For the text-containing cell, return its midpoint in (X, Y) coordinate format. 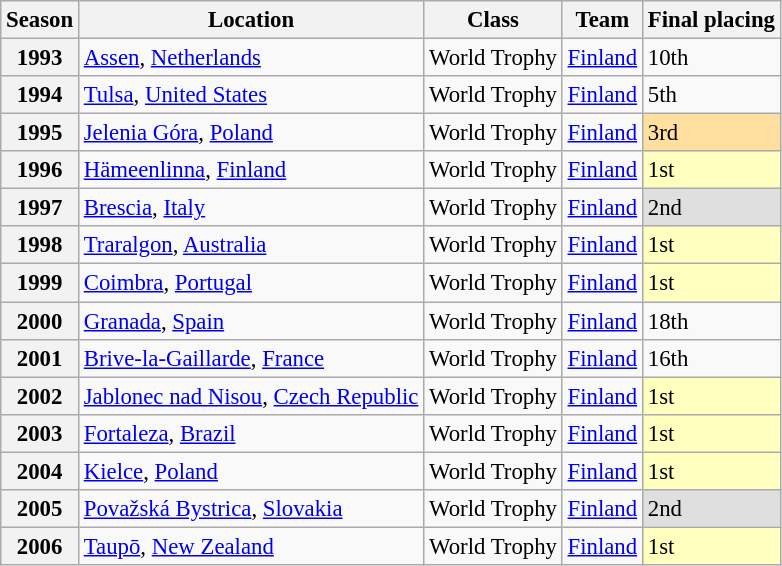
Location (250, 20)
Final placing (711, 20)
10th (711, 58)
Coimbra, Portugal (250, 283)
18th (711, 321)
1995 (40, 133)
Považská Bystrica, Slovakia (250, 509)
2000 (40, 321)
1998 (40, 245)
5th (711, 95)
1999 (40, 283)
2003 (40, 433)
Jelenia Góra, Poland (250, 133)
16th (711, 358)
3rd (711, 133)
2004 (40, 471)
Tulsa, United States (250, 95)
1997 (40, 208)
Fortaleza, Brazil (250, 433)
Team (602, 20)
1994 (40, 95)
1996 (40, 170)
Brive-la-Gaillarde, France (250, 358)
2002 (40, 396)
1993 (40, 58)
2006 (40, 546)
Hämeenlinna, Finland (250, 170)
Jablonec nad Nisou, Czech Republic (250, 396)
Class (494, 20)
2005 (40, 509)
Traralgon, Australia (250, 245)
Granada, Spain (250, 321)
Kielce, Poland (250, 471)
Brescia, Italy (250, 208)
Season (40, 20)
Taupō, New Zealand (250, 546)
2001 (40, 358)
Assen, Netherlands (250, 58)
